Identify which cell holds the provided text, then report its (x, y) central coordinate. 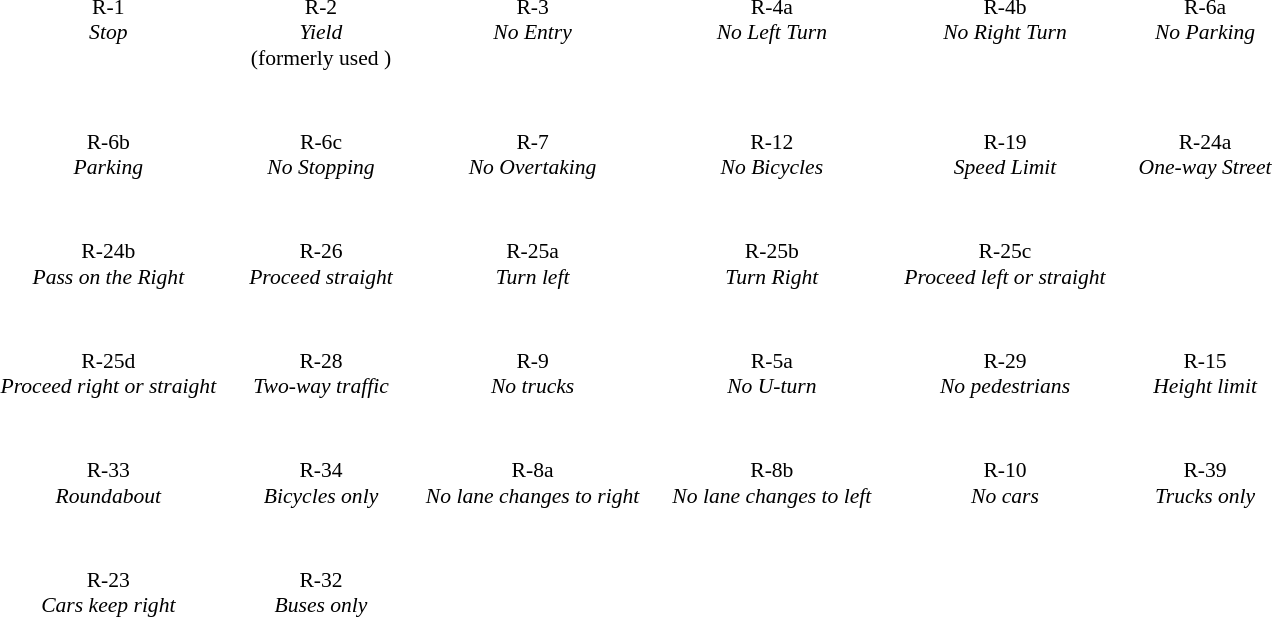
R-28Two-way traffic (322, 361)
R-25aTurn left (532, 252)
R-19Speed Limit (1005, 142)
R-8bNo lane changes to left (772, 470)
R-12No Bicycles (772, 142)
R-10No cars (1005, 470)
R-25cProceed left or straight (1005, 252)
R-26Proceed straight (322, 252)
R-8aNo lane changes to right (532, 470)
R-7No Overtaking (532, 142)
R-25bTurn Right (772, 252)
R-34Bicycles only (322, 470)
R-6cNo Stopping (322, 142)
R-5aNo U-turn (772, 361)
R-29No pedestrians (1005, 361)
R-9No trucks (532, 361)
